Scan for the cell matching the given text and deliver its (x, y) coordinate at center. 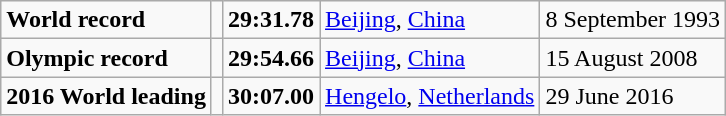
15 August 2008 (633, 58)
8 September 1993 (633, 20)
Olympic record (106, 58)
2016 World leading (106, 96)
29:31.78 (270, 20)
Hengelo, Netherlands (430, 96)
29 June 2016 (633, 96)
World record (106, 20)
30:07.00 (270, 96)
29:54.66 (270, 58)
